Pinpoint the cell where the given text exists, returning its (x, y) midpoint coordinate. 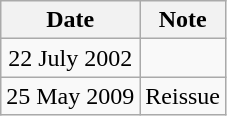
25 May 2009 (70, 96)
Reissue (183, 96)
22 July 2002 (70, 58)
Note (183, 20)
Date (70, 20)
